Identify which cell holds the provided text, then report its (x, y) central coordinate. 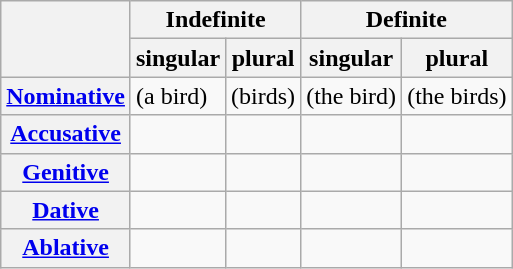
(the birds) (457, 96)
Indefinite (215, 20)
Ablative (66, 248)
Definite (406, 20)
Nominative (66, 96)
Genitive (66, 172)
(birds) (264, 96)
(a bird) (178, 96)
(the bird) (352, 96)
Dative (66, 210)
Accusative (66, 134)
